Scan for the cell matching the given text and deliver its (X, Y) coordinate at center. 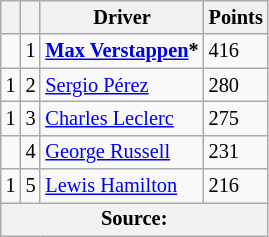
4 (31, 152)
Max Verstappen* (122, 51)
Points (236, 17)
Driver (122, 17)
5 (31, 186)
216 (236, 186)
Source: (134, 219)
416 (236, 51)
Lewis Hamilton (122, 186)
Charles Leclerc (122, 118)
Sergio Pérez (122, 85)
2 (31, 85)
231 (236, 152)
275 (236, 118)
3 (31, 118)
George Russell (122, 152)
280 (236, 85)
